Determine the [x, y] coordinate at the center of the cell enclosing the given text.  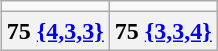
75 {4,3,3} [55, 31]
75 {3,3,4} [163, 31]
